Return the (X, Y) coordinate for the center point of the cell that contains the specified text.  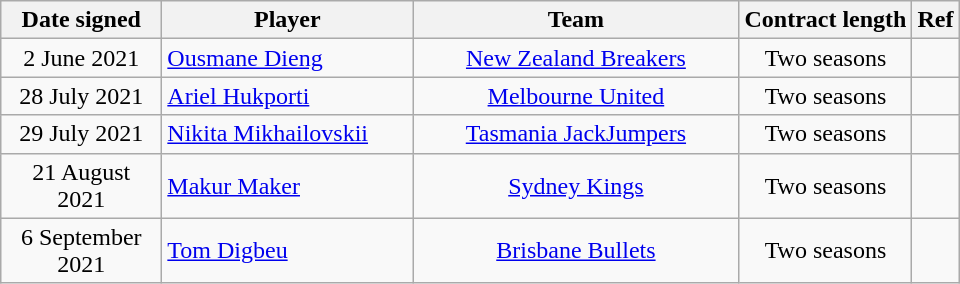
Date signed (82, 20)
Player (288, 20)
Brisbane Bullets (576, 250)
Ref (936, 20)
2 June 2021 (82, 58)
Tom Digbeu (288, 250)
29 July 2021 (82, 134)
Ousmane Dieng (288, 58)
Ariel Hukporti (288, 96)
New Zealand Breakers (576, 58)
Contract length (826, 20)
Tasmania JackJumpers (576, 134)
Melbourne United (576, 96)
Team (576, 20)
6 September 2021 (82, 250)
28 July 2021 (82, 96)
Nikita Mikhailovskii (288, 134)
21 August 2021 (82, 186)
Makur Maker (288, 186)
Sydney Kings (576, 186)
